Locate the cell with the specified text and output its (X, Y) center coordinate. 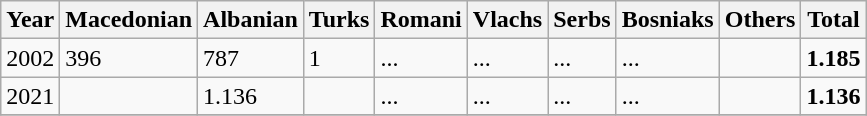
2021 (30, 96)
Year (30, 20)
1 (339, 58)
Albanian (251, 20)
1.185 (834, 58)
Macedonian (129, 20)
396 (129, 58)
Total (834, 20)
Romani (421, 20)
Bosniaks (668, 20)
Vlachs (507, 20)
Others (760, 20)
Turks (339, 20)
2002 (30, 58)
787 (251, 58)
Serbs (582, 20)
